Extract the (x, y) coordinate from the center of the cell holding the provided text.  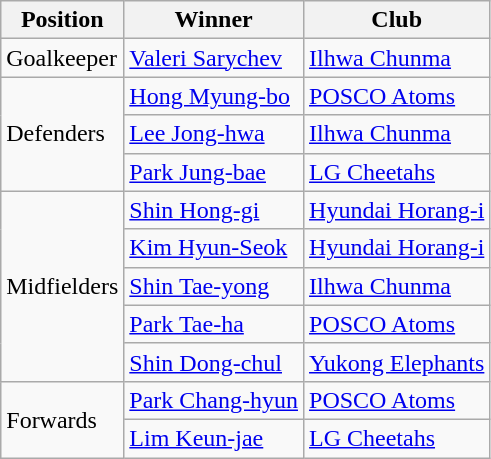
Hong Myung-bo (214, 96)
Park Tae-ha (214, 324)
Position (62, 20)
Lee Jong-hwa (214, 134)
Winner (214, 20)
Park Jung-bae (214, 172)
Midfielders (62, 286)
Club (397, 20)
Forwards (62, 419)
Goalkeeper (62, 58)
Shin Dong-chul (214, 362)
Park Chang-hyun (214, 400)
Shin Tae-yong (214, 286)
Shin Hong-gi (214, 210)
Kim Hyun-Seok (214, 248)
Valeri Sarychev (214, 58)
Yukong Elephants (397, 362)
Defenders (62, 134)
Lim Keun-jae (214, 438)
